Provide the (x, y) coordinate of the cell's center where the given text is located.  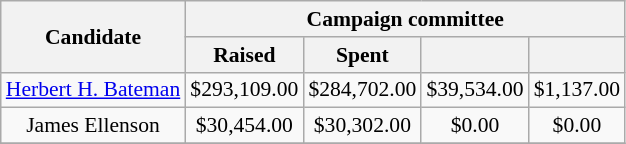
$1,137.00 (577, 90)
Spent (362, 55)
Raised (244, 55)
Candidate (94, 36)
$284,702.00 (362, 90)
James Ellenson (94, 126)
$30,454.00 (244, 126)
Campaign committee (405, 19)
Herbert H. Bateman (94, 90)
$30,302.00 (362, 126)
$293,109.00 (244, 90)
$39,534.00 (474, 90)
